Extract the (x, y) coordinate from the center of the cell holding the provided text.  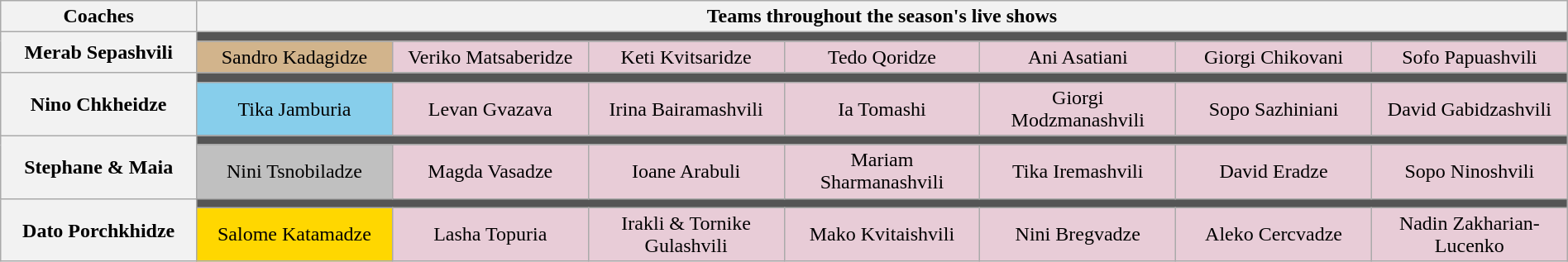
Ani Asatiani (1078, 57)
Stephane & Maia (99, 167)
Sopo Ninoshvili (1469, 172)
Tika Iremashvili (1078, 172)
Tedo Qoridze (882, 57)
Irina Bairamashvili (686, 109)
Sandro Kadagidze (294, 57)
Ioane Arabuli (686, 172)
Ia Tomashi (882, 109)
Aleko Cercvadze (1274, 235)
Mako Kvitaishvili (882, 235)
Irakli & Tornike Gulashvili (686, 235)
Coaches (99, 17)
Merab Sepashvili (99, 53)
David Eradze (1274, 172)
Nini Tsnobiladze (294, 172)
David Gabidzashvili (1469, 109)
Nino Chkheidze (99, 104)
Mariam Sharmanashvili (882, 172)
Veriko Matsaberidze (490, 57)
Giorgi Chikovani (1274, 57)
Dato Porchkhidze (99, 230)
Levan Gvazava (490, 109)
Teams throughout the season's live shows (882, 17)
Sopo Sazhiniani (1274, 109)
Nadin Zakharian-Lucenko (1469, 235)
Nini Bregvadze (1078, 235)
Lasha Topuria (490, 235)
Keti Kvitsaridze (686, 57)
Salome Katamadze (294, 235)
Giorgi Modzmanashvili (1078, 109)
Sofo Papuashvili (1469, 57)
Tika Jamburia (294, 109)
Magda Vasadze (490, 172)
